Determine the (X, Y) coordinate at the center of the cell enclosing the given text.  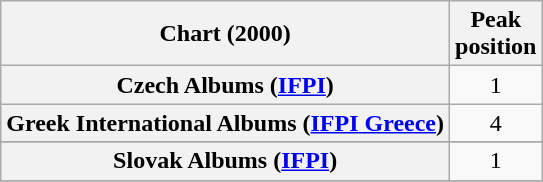
Greek International Albums (IFPI Greece) (226, 123)
Slovak Albums (IFPI) (226, 161)
Peakposition (496, 34)
4 (496, 123)
Czech Albums (IFPI) (226, 85)
Chart (2000) (226, 34)
